Determine the (X, Y) coordinate at the center of the cell enclosing the given text.  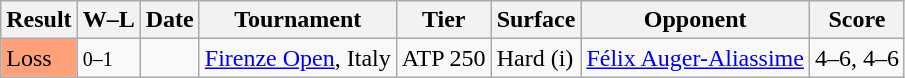
ATP 250 (444, 58)
Félix Auger-Aliassime (696, 58)
Score (856, 20)
Result (39, 20)
4–6, 4–6 (856, 58)
Loss (39, 58)
Surface (536, 20)
Firenze Open, Italy (298, 58)
Hard (i) (536, 58)
0–1 (108, 58)
W–L (108, 20)
Date (170, 20)
Tournament (298, 20)
Tier (444, 20)
Opponent (696, 20)
